Output the (X, Y) coordinate of the center of the cell containing the given text.  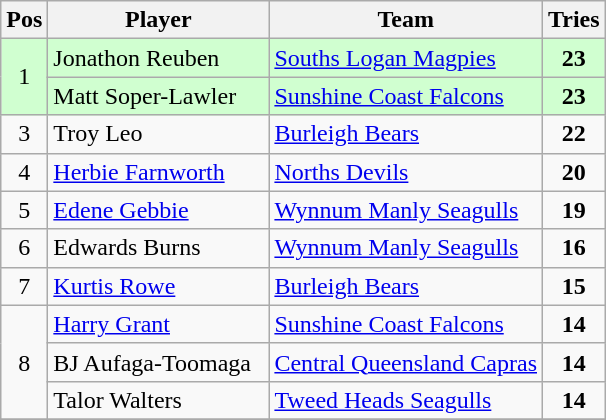
19 (574, 210)
3 (24, 134)
Pos (24, 20)
15 (574, 286)
Player (158, 20)
Herbie Farnworth (158, 172)
Matt Soper-Lawler (158, 96)
Tweed Heads Seagulls (406, 400)
Jonathon Reuben (158, 58)
Edwards Burns (158, 248)
Tries (574, 20)
1 (24, 77)
4 (24, 172)
8 (24, 362)
Harry Grant (158, 324)
Norths Devils (406, 172)
Team (406, 20)
16 (574, 248)
Kurtis Rowe (158, 286)
7 (24, 286)
5 (24, 210)
Central Queensland Capras (406, 362)
Edene Gebbie (158, 210)
Troy Leo (158, 134)
Talor Walters (158, 400)
6 (24, 248)
BJ Aufaga-Toomaga (158, 362)
Souths Logan Magpies (406, 58)
20 (574, 172)
22 (574, 134)
